Pinpoint the cell where the given text exists, returning its [X, Y] midpoint coordinate. 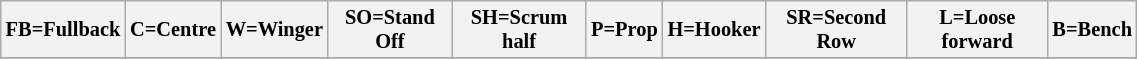
H=Hooker [714, 29]
FB=Fullback [63, 29]
P=Prop [624, 29]
SH=Scrum half [519, 29]
L=Loose forward [977, 29]
B=Bench [1092, 29]
C=Centre [173, 29]
SO=Stand Off [390, 29]
W=Winger [274, 29]
SR=Second Row [836, 29]
